Output the [X, Y] coordinate of the center of the cell containing the given text.  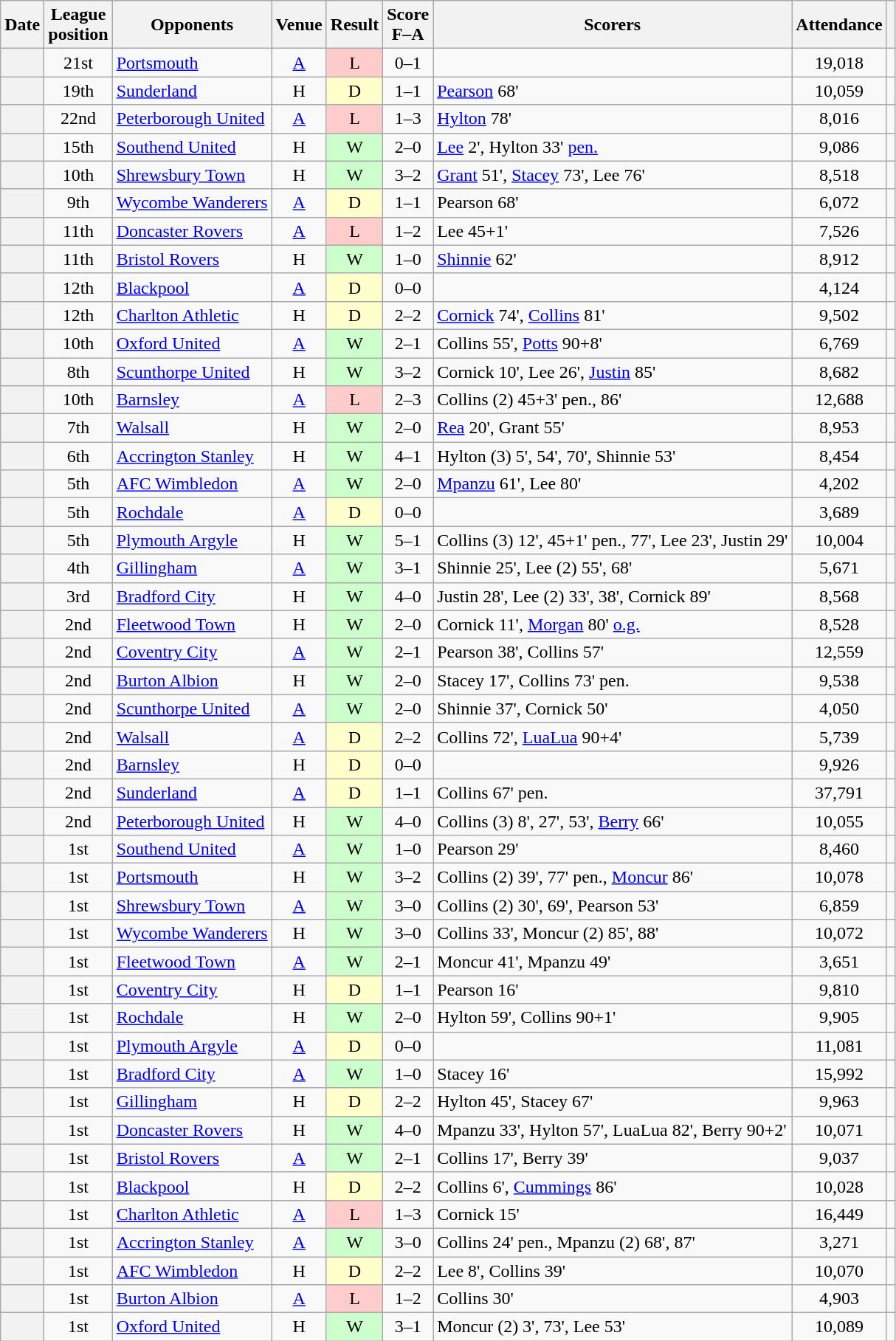
5,739 [839, 737]
Collins 67' pen. [613, 793]
10,055 [839, 821]
7,526 [839, 231]
8,568 [839, 596]
8,460 [839, 849]
Justin 28', Lee (2) 33', 38', Cornick 89' [613, 596]
10,089 [839, 1327]
Lee 8', Collins 39' [613, 1270]
Collins (2) 30', 69', Pearson 53' [613, 906]
Stacey 17', Collins 73' pen. [613, 680]
Cornick 74', Collins 81' [613, 315]
Hylton 59', Collins 90+1' [613, 1018]
9,086 [839, 147]
Collins (3) 12', 45+1' pen., 77', Lee 23', Justin 29' [613, 540]
9,905 [839, 1018]
Collins 17', Berry 39' [613, 1158]
3,689 [839, 512]
16,449 [839, 1214]
37,791 [839, 793]
10,071 [839, 1130]
Result [354, 25]
21st [78, 63]
Attendance [839, 25]
Shinnie 62' [613, 259]
10,004 [839, 540]
4,050 [839, 709]
3,271 [839, 1242]
Pearson 29' [613, 849]
Collins (2) 45+3' pen., 86' [613, 400]
8,682 [839, 371]
Collins (2) 39', 77' pen., Moncur 86' [613, 878]
Date [22, 25]
4th [78, 568]
4,124 [839, 287]
8,953 [839, 428]
8,528 [839, 624]
Stacey 16' [613, 1074]
Collins 72', LuaLua 90+4' [613, 737]
10,059 [839, 91]
9,926 [839, 765]
Moncur (2) 3', 73', Lee 53' [613, 1327]
10,078 [839, 878]
Venue [299, 25]
6,769 [839, 343]
8,454 [839, 456]
10,070 [839, 1270]
15,992 [839, 1074]
Hylton 78' [613, 119]
7th [78, 428]
Grant 51', Stacey 73', Lee 76' [613, 175]
8th [78, 371]
Cornick 10', Lee 26', Justin 85' [613, 371]
12,559 [839, 652]
0–1 [408, 63]
22nd [78, 119]
Mpanzu 33', Hylton 57', LuaLua 82', Berry 90+2' [613, 1130]
10,028 [839, 1186]
19th [78, 91]
10,072 [839, 934]
Collins 30' [613, 1299]
9,538 [839, 680]
9,963 [839, 1102]
Collins 33', Moncur (2) 85', 88' [613, 934]
Scorers [613, 25]
12,688 [839, 400]
Shinnie 25', Lee (2) 55', 68' [613, 568]
Mpanzu 61', Lee 80' [613, 484]
5,671 [839, 568]
Shinnie 37', Cornick 50' [613, 709]
Collins 6', Cummings 86' [613, 1186]
11,081 [839, 1046]
Lee 45+1' [613, 231]
Cornick 15' [613, 1214]
3rd [78, 596]
Cornick 11', Morgan 80' o.g. [613, 624]
8,016 [839, 119]
9th [78, 203]
Rea 20', Grant 55' [613, 428]
8,912 [839, 259]
9,810 [839, 990]
Collins 55', Potts 90+8' [613, 343]
Hylton (3) 5', 54', 70', Shinnie 53' [613, 456]
Collins 24' pen., Mpanzu (2) 68', 87' [613, 1242]
15th [78, 147]
9,037 [839, 1158]
Pearson 16' [613, 990]
Collins (3) 8', 27', 53', Berry 66' [613, 821]
9,502 [839, 315]
Lee 2', Hylton 33' pen. [613, 147]
6,072 [839, 203]
8,518 [839, 175]
Pearson 38', Collins 57' [613, 652]
5–1 [408, 540]
6th [78, 456]
Leagueposition [78, 25]
3,651 [839, 962]
4–1 [408, 456]
19,018 [839, 63]
6,859 [839, 906]
Opponents [192, 25]
4,903 [839, 1299]
Hylton 45', Stacey 67' [613, 1102]
Moncur 41', Mpanzu 49' [613, 962]
2–3 [408, 400]
4,202 [839, 484]
ScoreF–A [408, 25]
